For the text-containing cell, return its midpoint in [X, Y] coordinate format. 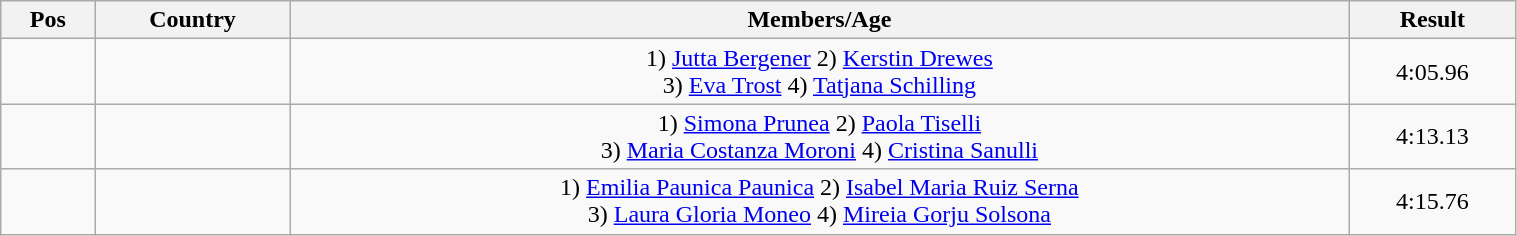
Members/Age [819, 20]
4:15.76 [1432, 202]
Country [192, 20]
Result [1432, 20]
1) Simona Prunea 2) Paola Tiselli3) Maria Costanza Moroni 4) Cristina Sanulli [819, 136]
4:05.96 [1432, 72]
Pos [48, 20]
4:13.13 [1432, 136]
1) Emilia Paunica Paunica 2) Isabel Maria Ruiz Serna3) Laura Gloria Moneo 4) Mireia Gorju Solsona [819, 202]
1) Jutta Bergener 2) Kerstin Drewes3) Eva Trost 4) Tatjana Schilling [819, 72]
